Extract the (x, y) coordinate from the center of the cell holding the provided text.  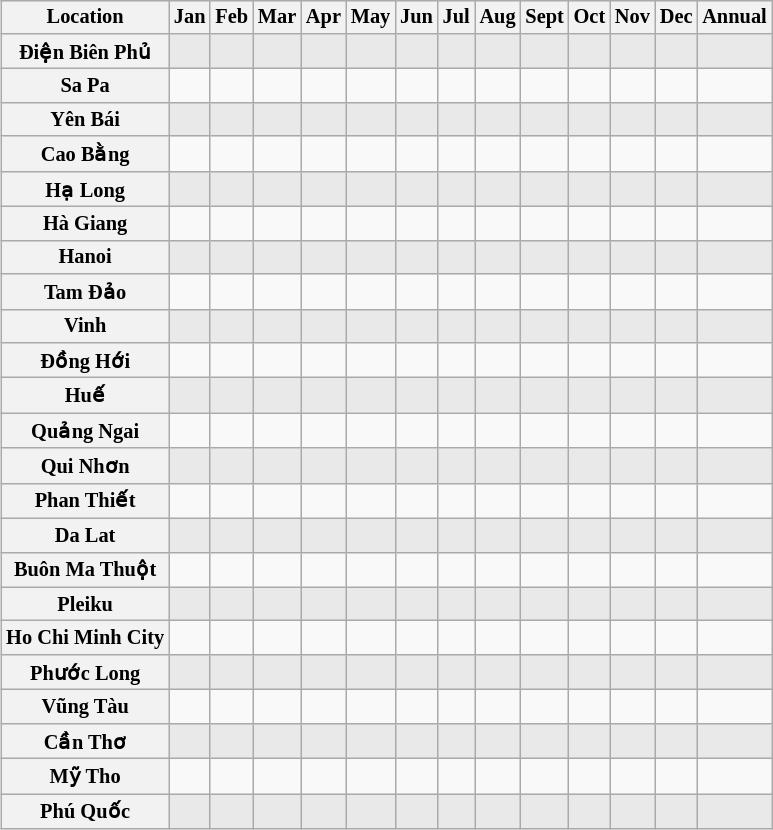
Nov (632, 17)
Hanoi (85, 257)
Điện Biên Phủ (85, 52)
Sept (544, 17)
Phú Quốc (85, 812)
Da Lat (85, 535)
Qui Nhơn (85, 466)
Phan Thiết (85, 500)
Sa Pa (85, 86)
Apr (324, 17)
Hà Giang (85, 224)
Yên Bái (85, 120)
Buôn Ma Thuột (85, 570)
Đồng Hới (85, 360)
Huế (85, 396)
May (370, 17)
Phước Long (85, 672)
Oct (590, 17)
Cần Thơ (85, 740)
Annual (734, 17)
Mỹ Tho (85, 776)
Cao Bằng (85, 154)
Pleiku (85, 604)
Tam Đảo (85, 292)
Jul (456, 17)
Jan (190, 17)
Ho Chi Minh City (85, 638)
Location (85, 17)
Vũng Tàu (85, 707)
Jun (416, 17)
Dec (676, 17)
Quảng Ngai (85, 430)
Mar (277, 17)
Feb (232, 17)
Vinh (85, 326)
Hạ Long (85, 188)
Aug (498, 17)
